Return (x, y) of the center of cell containing provided text 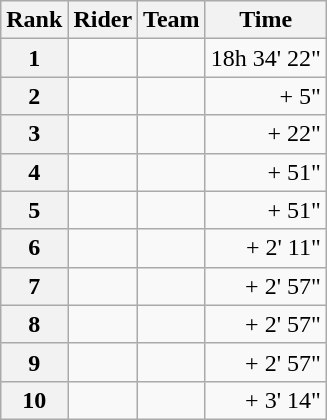
3 (34, 134)
Team (172, 20)
10 (34, 400)
4 (34, 172)
Rank (34, 20)
18h 34' 22" (266, 58)
1 (34, 58)
5 (34, 210)
Time (266, 20)
+ 3' 14" (266, 400)
+ 5" (266, 96)
6 (34, 248)
7 (34, 286)
9 (34, 362)
+ 22" (266, 134)
Rider (103, 20)
2 (34, 96)
+ 2' 11" (266, 248)
8 (34, 324)
